Extract the (x, y) coordinate from the center of the cell holding the provided text.  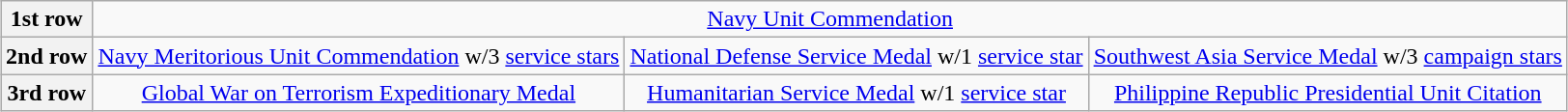
Southwest Asia Service Medal w/3 campaign stars (1328, 56)
Navy Meritorious Unit Commendation w/3 service stars (359, 56)
Humanitarian Service Medal w/1 service star (856, 93)
3rd row (46, 93)
National Defense Service Medal w/1 service star (856, 56)
2nd row (46, 56)
1st row (46, 19)
Global War on Terrorism Expeditionary Medal (359, 93)
Navy Unit Commendation (830, 19)
Philippine Republic Presidential Unit Citation (1328, 93)
